From the cell containing the given text, extract its center point as (x, y) coordinate. 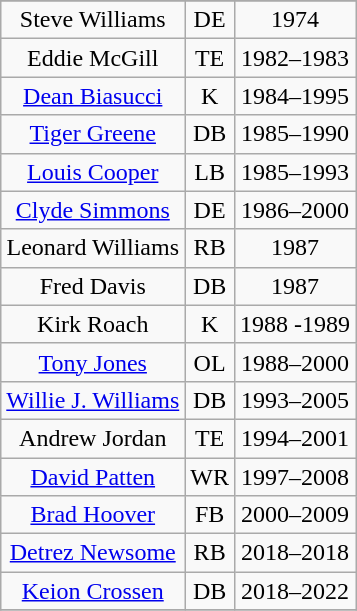
Steve Williams (93, 20)
1997–2008 (294, 477)
WR (210, 477)
1986–2000 (294, 210)
Tiger Greene (93, 134)
Louis Cooper (93, 172)
1988 -1989 (294, 324)
FB (210, 515)
1985–1990 (294, 134)
Kirk Roach (93, 324)
1984–1995 (294, 96)
Andrew Jordan (93, 438)
2000–2009 (294, 515)
Detrez Newsome (93, 553)
Eddie McGill (93, 58)
David Patten (93, 477)
1985–1993 (294, 172)
Leonard Williams (93, 248)
Keion Crossen (93, 591)
Brad Hoover (93, 515)
Fred Davis (93, 286)
Willie J. Williams (93, 400)
Tony Jones (93, 362)
Clyde Simmons (93, 210)
LB (210, 172)
2018–2018 (294, 553)
1982–1983 (294, 58)
Dean Biasucci (93, 96)
1994–2001 (294, 438)
2018–2022 (294, 591)
OL (210, 362)
1988–2000 (294, 362)
1974 (294, 20)
1993–2005 (294, 400)
